Output the (x, y) coordinate of the center of the cell containing the given text.  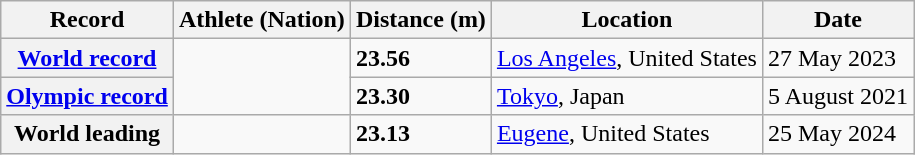
Location (626, 20)
23.13 (420, 134)
Date (838, 20)
Eugene, United States (626, 134)
Distance (m) (420, 20)
23.30 (420, 96)
27 May 2023 (838, 58)
25 May 2024 (838, 134)
Athlete (Nation) (262, 20)
Record (88, 20)
World leading (88, 134)
Los Angeles, United States (626, 58)
Tokyo, Japan (626, 96)
Olympic record (88, 96)
5 August 2021 (838, 96)
23.56 (420, 58)
World record (88, 58)
